From the cell containing the given text, extract its center point as (X, Y) coordinate. 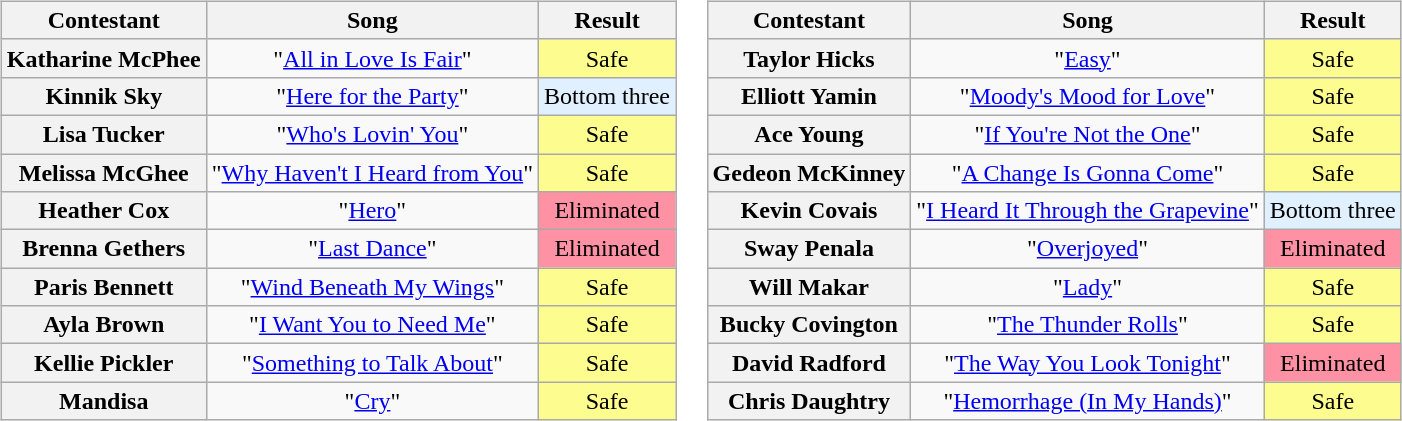
"Last Dance" (372, 249)
Sway Penala (809, 249)
Kevin Covais (809, 211)
Bucky Covington (809, 325)
"Why Haven't I Heard from You" (372, 173)
"If You're Not the One" (1088, 134)
Kellie Pickler (104, 363)
Ayla Brown (104, 325)
"Who's Lovin' You" (372, 134)
Mandisa (104, 401)
Paris Bennett (104, 287)
Heather Cox (104, 211)
"Cry" (372, 401)
"I Heard It Through the Grapevine" (1088, 211)
Gedeon McKinney (809, 173)
"Wind Beneath My Wings" (372, 287)
Taylor Hicks (809, 58)
"Easy" (1088, 58)
"Hero" (372, 211)
"Lady" (1088, 287)
Kinnik Sky (104, 96)
"A Change Is Gonna Come" (1088, 173)
"Something to Talk About" (372, 363)
Chris Daughtry (809, 401)
"The Thunder Rolls" (1088, 325)
Ace Young (809, 134)
Katharine McPhee (104, 58)
Melissa McGhee (104, 173)
Brenna Gethers (104, 249)
"Overjoyed" (1088, 249)
"The Way You Look Tonight" (1088, 363)
"All in Love Is Fair" (372, 58)
"I Want You to Need Me" (372, 325)
David Radford (809, 363)
"Hemorrhage (In My Hands)" (1088, 401)
"Here for the Party" (372, 96)
Will Makar (809, 287)
Lisa Tucker (104, 134)
"Moody's Mood for Love" (1088, 96)
Elliott Yamin (809, 96)
